Return (X, Y) of the center of cell containing provided text 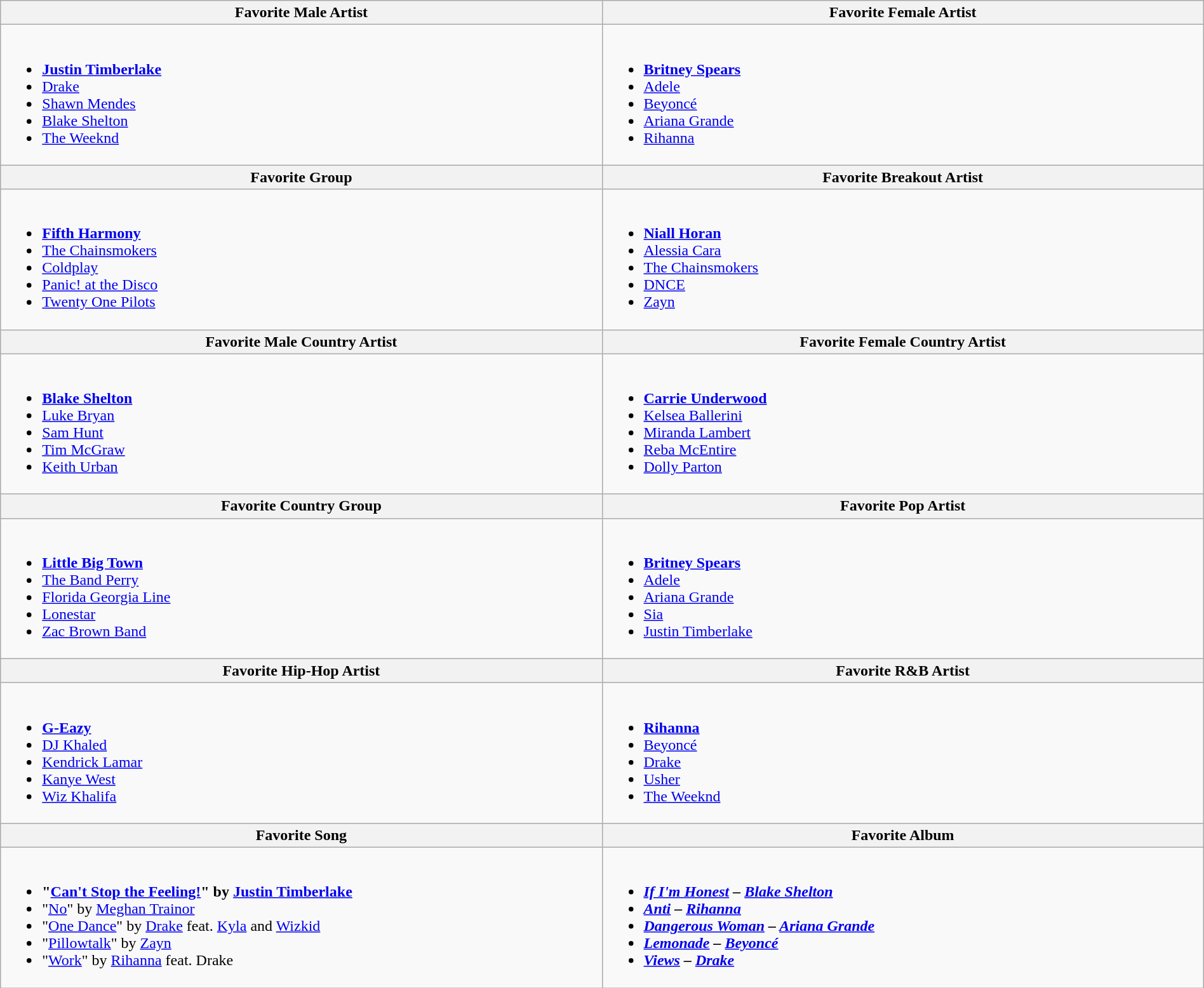
RihannaBeyoncéDrakeUsherThe Weeknd (903, 753)
Favorite Breakout Artist (903, 177)
Favorite Country Group (301, 506)
Favorite Album (903, 835)
Favorite Male Country Artist (301, 342)
G-EazyDJ KhaledKendrick LamarKanye WestWiz Khalifa (301, 753)
Fifth HarmonyThe ChainsmokersColdplayPanic! at the DiscoTwenty One Pilots (301, 259)
Favorite Male Artist (301, 13)
Favorite Pop Artist (903, 506)
Favorite R&B Artist (903, 671)
Little Big TownThe Band PerryFlorida Georgia LineLonestarZac Brown Band (301, 588)
If I'm Honest – Blake SheltonAnti – RihannaDangerous Woman – Ariana GrandeLemonade – BeyoncéViews – Drake (903, 917)
Favorite Female Country Artist (903, 342)
Favorite Song (301, 835)
Favorite Hip-Hop Artist (301, 671)
Favorite Group (301, 177)
Britney SpearsAdeleBeyoncéAriana GrandeRihanna (903, 95)
Justin TimberlakeDrakeShawn MendesBlake SheltonThe Weeknd (301, 95)
Favorite Female Artist (903, 13)
Carrie UnderwoodKelsea BalleriniMiranda LambertReba McEntireDolly Parton (903, 424)
Blake SheltonLuke BryanSam HuntTim McGrawKeith Urban (301, 424)
Britney SpearsAdeleAriana GrandeSiaJustin Timberlake (903, 588)
Niall HoranAlessia CaraThe ChainsmokersDNCEZayn (903, 259)
